Determine the [x, y] coordinate at the center of the cell enclosing the given text.  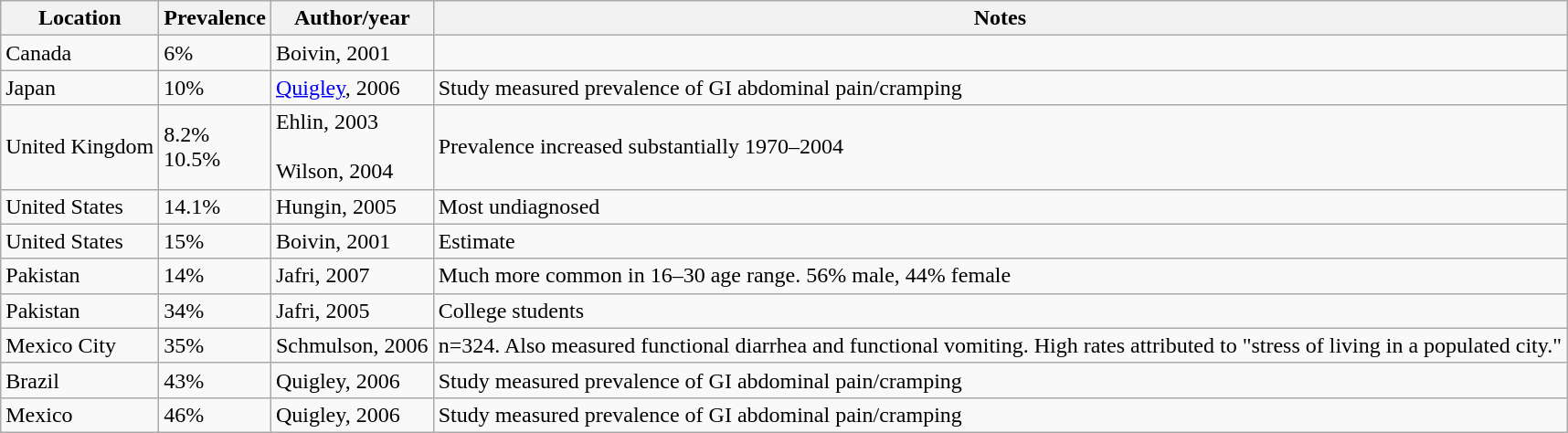
8.2%10.5% [216, 147]
14.1% [216, 206]
Author/year [352, 18]
Ehlin, 2003Wilson, 2004 [352, 147]
46% [216, 415]
Much more common in 16–30 age range. 56% male, 44% female [1000, 276]
Hungin, 2005 [352, 206]
Estimate [1000, 241]
Prevalence increased substantially 1970–2004 [1000, 147]
35% [216, 345]
Prevalence [216, 18]
Location [80, 18]
10% [216, 88]
Notes [1000, 18]
6% [216, 53]
14% [216, 276]
Jafri, 2007 [352, 276]
College students [1000, 311]
Most undiagnosed [1000, 206]
43% [216, 380]
Schmulson, 2006 [352, 345]
Mexico City [80, 345]
34% [216, 311]
Brazil [80, 380]
Canada [80, 53]
Japan [80, 88]
15% [216, 241]
n=324. Also measured functional diarrhea and functional vomiting. High rates attributed to "stress of living in a populated city." [1000, 345]
Jafri, 2005 [352, 311]
United Kingdom [80, 147]
Mexico [80, 415]
